Identify which cell holds the provided text, then report its [X, Y] central coordinate. 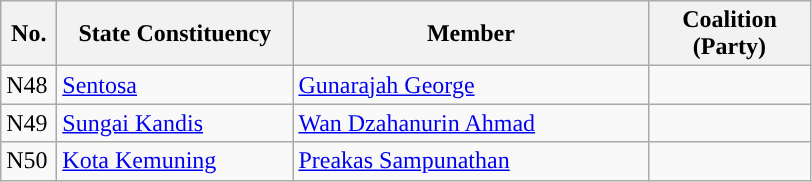
Gunarajah George [471, 85]
Member [471, 34]
State Constituency [175, 34]
Wan Dzahanurin Ahmad [471, 123]
No. [29, 34]
Sentosa [175, 85]
Kota Kemuning [175, 161]
N48 [29, 85]
Preakas Sampunathan [471, 161]
N50 [29, 161]
Coalition (Party) [730, 34]
N49 [29, 123]
Sungai Kandis [175, 123]
